Search for the cell housing the specified text and yield its (X, Y) center coordinate. 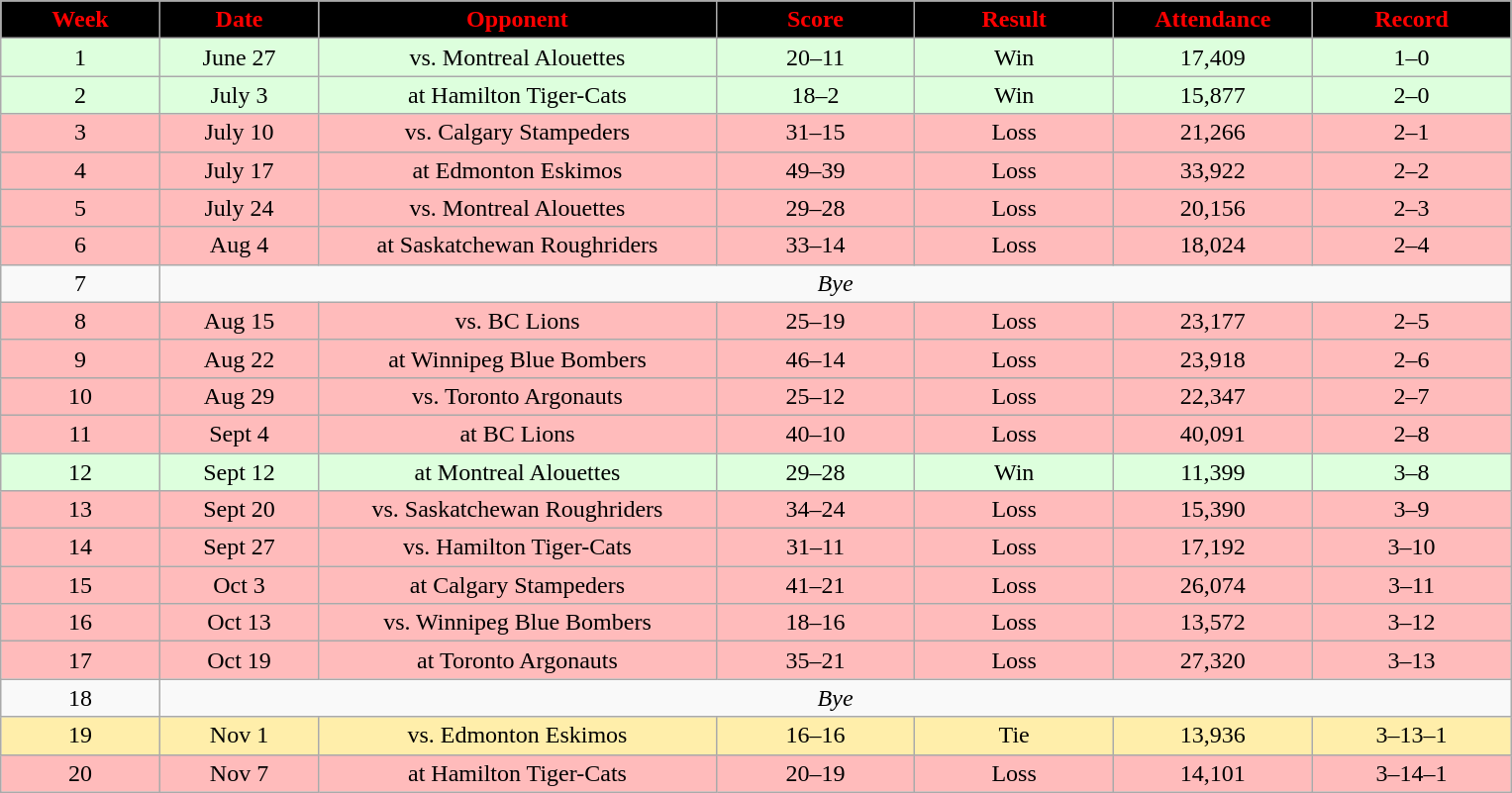
2–6 (1412, 358)
40,091 (1212, 434)
18 (81, 698)
2–5 (1412, 321)
25–12 (816, 396)
Aug 22 (240, 358)
20,156 (1212, 208)
11 (81, 434)
Oct 19 (240, 660)
11,399 (1212, 472)
Result (1014, 20)
33–14 (816, 246)
6 (81, 246)
17 (81, 660)
16–16 (816, 736)
16 (81, 623)
at Winnipeg Blue Bombers (517, 358)
40–10 (816, 434)
at BC Lions (517, 434)
3–13 (1412, 660)
vs. Saskatchewan Roughriders (517, 510)
Score (816, 20)
2–8 (1412, 434)
12 (81, 472)
Oct 13 (240, 623)
2–2 (1412, 170)
35–21 (816, 660)
10 (81, 396)
Aug 15 (240, 321)
13 (81, 510)
June 27 (240, 57)
3–10 (1412, 547)
4 (81, 170)
3–14–1 (1412, 773)
Week (81, 20)
34–24 (816, 510)
Date (240, 20)
July 24 (240, 208)
Record (1412, 20)
at Saskatchewan Roughriders (517, 246)
15,877 (1212, 95)
13,572 (1212, 623)
Sept 12 (240, 472)
41–21 (816, 585)
3–11 (1412, 585)
17,409 (1212, 57)
5 (81, 208)
19 (81, 736)
21,266 (1212, 133)
15,390 (1212, 510)
1 (81, 57)
Nov 1 (240, 736)
20 (81, 773)
31–15 (816, 133)
14 (81, 547)
Aug 29 (240, 396)
18–16 (816, 623)
17,192 (1212, 547)
at Calgary Stampeders (517, 585)
Tie (1014, 736)
1–0 (1412, 57)
13,936 (1212, 736)
July 17 (240, 170)
15 (81, 585)
25–19 (816, 321)
7 (81, 283)
3–13–1 (1412, 736)
vs. Calgary Stampeders (517, 133)
Sept 4 (240, 434)
vs. Winnipeg Blue Bombers (517, 623)
2–7 (1412, 396)
Opponent (517, 20)
49–39 (816, 170)
31–11 (816, 547)
2 (81, 95)
46–14 (816, 358)
Oct 3 (240, 585)
23,177 (1212, 321)
20–19 (816, 773)
Aug 4 (240, 246)
8 (81, 321)
at Montreal Alouettes (517, 472)
20–11 (816, 57)
3 (81, 133)
Sept 27 (240, 547)
vs. Hamilton Tiger-Cats (517, 547)
Nov 7 (240, 773)
14,101 (1212, 773)
9 (81, 358)
18,024 (1212, 246)
3–9 (1412, 510)
vs. Edmonton Eskimos (517, 736)
Attendance (1212, 20)
27,320 (1212, 660)
July 10 (240, 133)
2–1 (1412, 133)
at Edmonton Eskimos (517, 170)
at Toronto Argonauts (517, 660)
2–0 (1412, 95)
vs. Toronto Argonauts (517, 396)
23,918 (1212, 358)
3–12 (1412, 623)
22,347 (1212, 396)
Sept 20 (240, 510)
26,074 (1212, 585)
18–2 (816, 95)
July 3 (240, 95)
vs. BC Lions (517, 321)
2–3 (1412, 208)
33,922 (1212, 170)
3–8 (1412, 472)
2–4 (1412, 246)
